Pinpoint the cell where the given text exists, returning its [X, Y] midpoint coordinate. 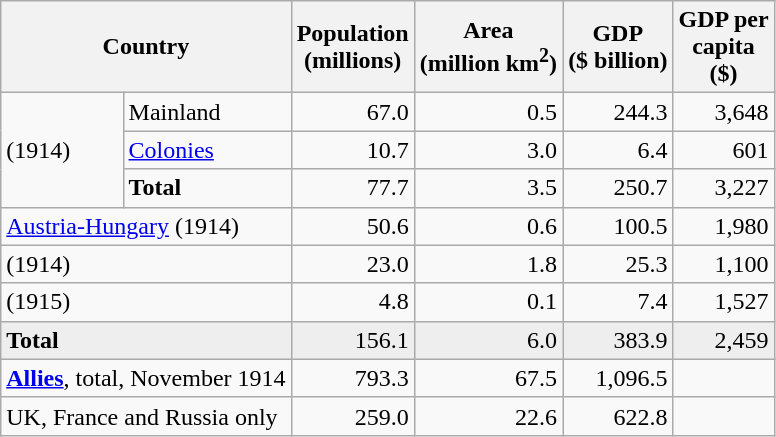
Area(million km2) [488, 47]
77.7 [352, 188]
601 [724, 150]
0.1 [488, 302]
Mainland [207, 112]
Country [146, 47]
100.5 [618, 226]
244.3 [618, 112]
7.4 [618, 302]
622.8 [618, 416]
3.5 [488, 188]
67.0 [352, 112]
1,096.5 [618, 378]
1,527 [724, 302]
10.7 [352, 150]
0.5 [488, 112]
Population(millions) [352, 47]
3.0 [488, 150]
Allies, total, November 1914 [146, 378]
793.3 [352, 378]
Austria-Hungary (1914) [146, 226]
259.0 [352, 416]
156.1 [352, 340]
(1915) [146, 302]
GDP percapita($) [724, 47]
4.8 [352, 302]
1,100 [724, 264]
3,227 [724, 188]
50.6 [352, 226]
2,459 [724, 340]
23.0 [352, 264]
UK, France and Russia only [146, 416]
0.6 [488, 226]
25.3 [618, 264]
250.7 [618, 188]
Colonies [207, 150]
67.5 [488, 378]
6.4 [618, 150]
22.6 [488, 416]
3,648 [724, 112]
GDP($ billion) [618, 47]
383.9 [618, 340]
1.8 [488, 264]
6.0 [488, 340]
1,980 [724, 226]
